Output the [x, y] coordinate of the center of the cell containing the given text.  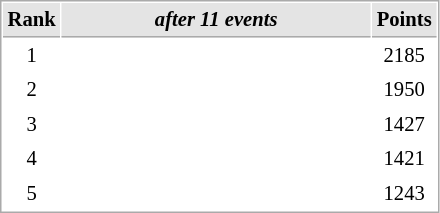
1950 [404, 90]
1243 [404, 194]
3 [32, 124]
5 [32, 194]
2 [32, 90]
Rank [32, 20]
1421 [404, 158]
2185 [404, 56]
Points [404, 20]
1427 [404, 124]
after 11 events [216, 20]
4 [32, 158]
1 [32, 56]
